Detect which cell encompasses the target text, then output its [X, Y] center coordinate. 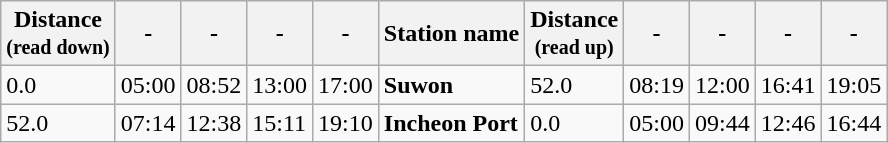
15:11 [280, 123]
13:00 [280, 85]
08:19 [657, 85]
19:05 [854, 85]
12:46 [788, 123]
07:14 [148, 123]
16:41 [788, 85]
Distance(read down) [58, 34]
12:00 [722, 85]
08:52 [214, 85]
Distance(read up) [574, 34]
Station name [451, 34]
17:00 [346, 85]
19:10 [346, 123]
Suwon [451, 85]
09:44 [722, 123]
12:38 [214, 123]
Incheon Port [451, 123]
16:44 [854, 123]
